Pinpoint the cell where the given text exists, returning its [x, y] midpoint coordinate. 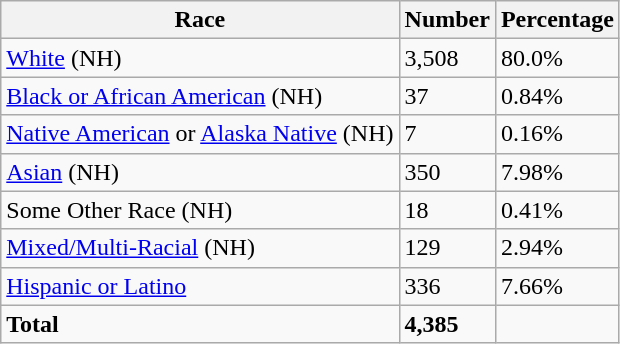
80.0% [557, 58]
18 [447, 210]
7 [447, 134]
White (NH) [200, 58]
7.98% [557, 172]
Percentage [557, 20]
336 [447, 286]
Number [447, 20]
4,385 [447, 324]
129 [447, 248]
2.94% [557, 248]
Race [200, 20]
0.84% [557, 96]
37 [447, 96]
Some Other Race (NH) [200, 210]
Mixed/Multi-Racial (NH) [200, 248]
Total [200, 324]
3,508 [447, 58]
0.41% [557, 210]
Native American or Alaska Native (NH) [200, 134]
Black or African American (NH) [200, 96]
Asian (NH) [200, 172]
7.66% [557, 286]
0.16% [557, 134]
350 [447, 172]
Hispanic or Latino [200, 286]
